For the text-containing cell, return its midpoint in [x, y] coordinate format. 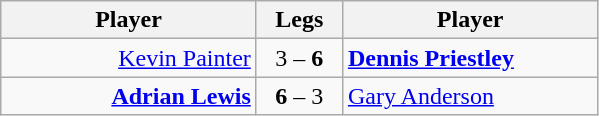
3 – 6 [299, 58]
Legs [299, 20]
Dennis Priestley [470, 58]
6 – 3 [299, 96]
Gary Anderson [470, 96]
Adrian Lewis [129, 96]
Kevin Painter [129, 58]
